Search for the cell housing the specified text and yield its [x, y] center coordinate. 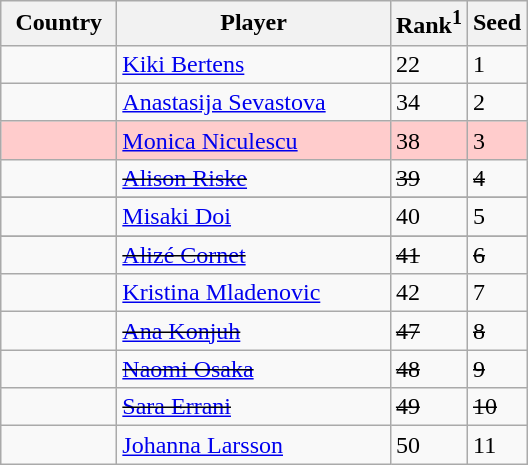
3 [496, 140]
4 [496, 178]
Anastasija Sevastova [254, 102]
Player [254, 24]
48 [428, 369]
1 [496, 64]
41 [428, 255]
39 [428, 178]
42 [428, 293]
2 [496, 102]
Monica Niculescu [254, 140]
Ana Konjuh [254, 331]
Johanna Larsson [254, 445]
Misaki Doi [254, 217]
40 [428, 217]
Kristina Mladenovic [254, 293]
50 [428, 445]
Seed [496, 24]
5 [496, 217]
7 [496, 293]
10 [496, 407]
Country [59, 24]
11 [496, 445]
38 [428, 140]
Kiki Bertens [254, 64]
Alison Riske [254, 178]
8 [496, 331]
Alizé Cornet [254, 255]
22 [428, 64]
Naomi Osaka [254, 369]
Sara Errani [254, 407]
49 [428, 407]
6 [496, 255]
47 [428, 331]
9 [496, 369]
Rank1 [428, 24]
34 [428, 102]
